For the text-containing cell, return its midpoint in [X, Y] coordinate format. 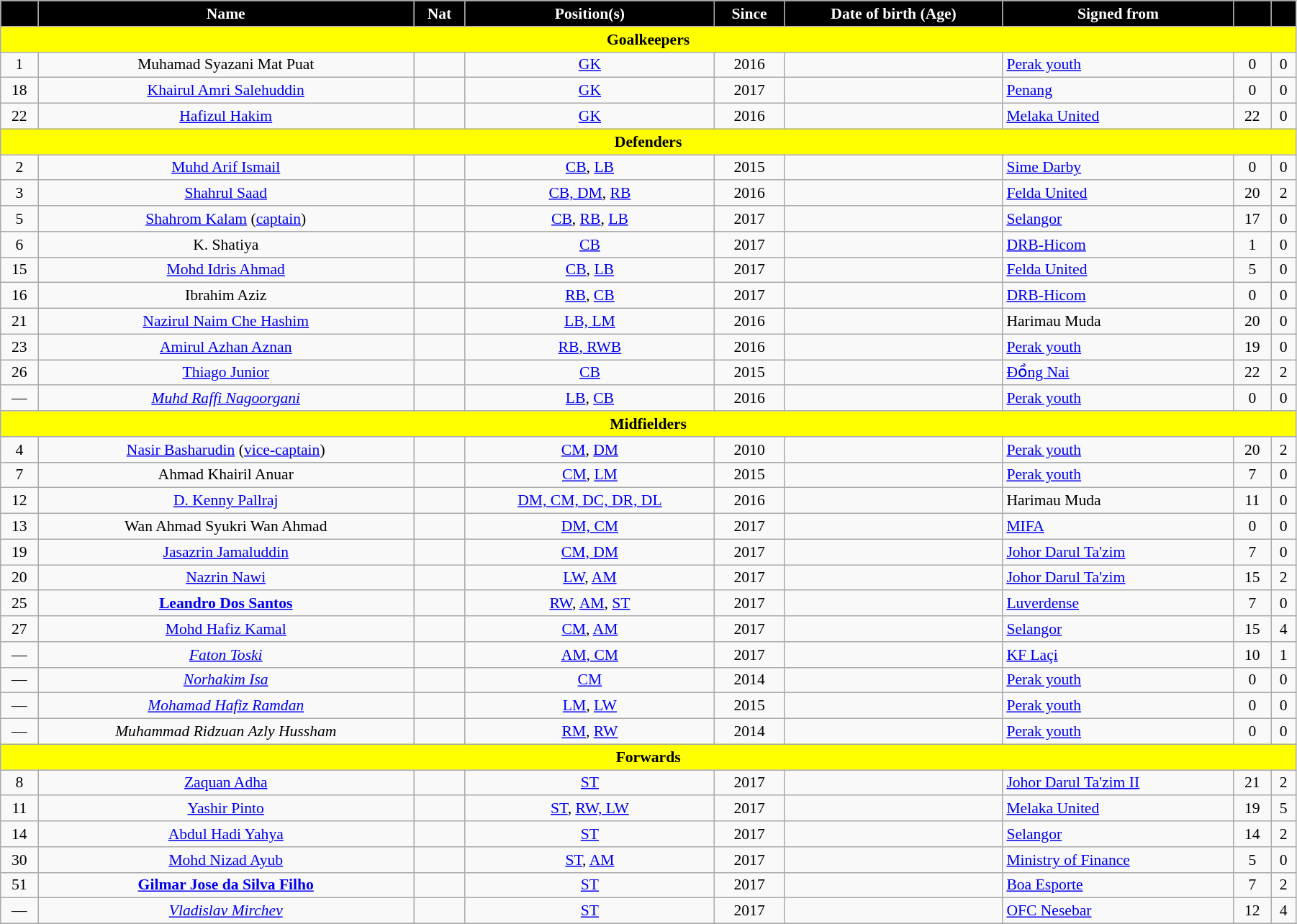
Leandro Dos Santos [226, 604]
Mohd Hafiz Kamal [226, 629]
2010 [749, 450]
OFC Nesebar [1119, 911]
Mohd Idris Ahmad [226, 270]
26 [19, 373]
Thiago Junior [226, 373]
D. Kenny Pallraj [226, 501]
13 [19, 527]
Sime Darby [1119, 168]
Amirul Azhan Aznan [226, 347]
Nat [440, 14]
DM, CM [589, 527]
CB, DM, RB [589, 194]
18 [19, 91]
Zaquan Adha [226, 783]
Ministry of Finance [1119, 860]
Boa Esporte [1119, 885]
Position(s) [589, 14]
3 [19, 194]
Shahrul Saad [226, 194]
Signed from [1119, 14]
Ibrahim Aziz [226, 296]
30 [19, 860]
Abdul Hadi Yahya [226, 834]
KF Laçi [1119, 655]
Muhd Arif Ismail [226, 168]
Hafizul Hakim [226, 117]
Nazrin Nawi [226, 578]
ST, RW, LW [589, 809]
DM, CM, DC, DR, DL [589, 501]
Đồng Nai [1119, 373]
K. Shatiya [226, 245]
25 [19, 604]
Name [226, 14]
LB, LM [589, 322]
51 [19, 885]
Mohd Nizad Ayub [226, 860]
LB, CB [589, 399]
10 [1252, 655]
27 [19, 629]
Goalkeepers [648, 40]
8 [19, 783]
Faton Toski [226, 655]
23 [19, 347]
CM, AM [589, 629]
Vladislav Mirchev [226, 911]
Khairul Amri Salehuddin [226, 91]
Forwards [648, 757]
Muhamad Syazani Mat Puat [226, 65]
Gilmar Jose da Silva Filho [226, 885]
Muhd Raffi Nagoorgani [226, 399]
CB, RB, LB [589, 219]
Penang [1119, 91]
Midfielders [648, 424]
LW, AM [589, 578]
ST, AM [589, 860]
Shahrom Kalam (captain) [226, 219]
17 [1252, 219]
Johor Darul Ta'zim II [1119, 783]
Mohamad Hafiz Ramdan [226, 706]
Nazirul Naim Che Hashim [226, 322]
CM [589, 680]
RW, AM, ST [589, 604]
RM, RW [589, 732]
Wan Ahmad Syukri Wan Ahmad [226, 527]
Date of birth (Age) [894, 14]
6 [19, 245]
Jasazrin Jamaluddin [226, 552]
AM, CM [589, 655]
Yashir Pinto [226, 809]
Muhammad Ridzuan Azly Hussham [226, 732]
RB, CB [589, 296]
RB, RWB [589, 347]
Luverdense [1119, 604]
Ahmad Khairil Anuar [226, 475]
16 [19, 296]
CM, LM [589, 475]
LM, LW [589, 706]
MIFA [1119, 527]
Norhakim Isa [226, 680]
Defenders [648, 142]
Since [749, 14]
Nasir Basharudin (vice-captain) [226, 450]
